From the cell containing the given text, extract its center point as (X, Y) coordinate. 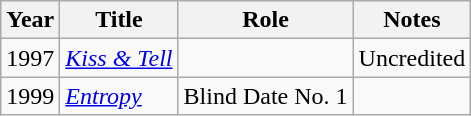
Kiss & Tell (119, 58)
Year (30, 20)
Entropy (119, 96)
Title (119, 20)
Uncredited (412, 58)
1997 (30, 58)
1999 (30, 96)
Role (266, 20)
Notes (412, 20)
Blind Date No. 1 (266, 96)
